Identify which cell holds the provided text, then report its [x, y] central coordinate. 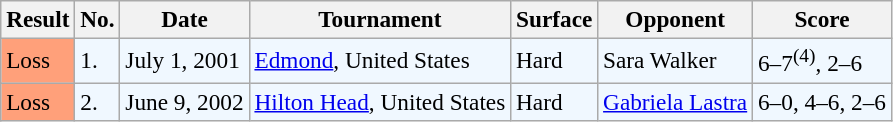
Tournament [380, 19]
Edmond, United States [380, 60]
July 1, 2001 [184, 60]
Result [38, 19]
Hilton Head, United States [380, 101]
Opponent [676, 19]
2. [98, 101]
Surface [554, 19]
June 9, 2002 [184, 101]
No. [98, 19]
6–0, 4–6, 2–6 [822, 101]
Gabriela Lastra [676, 101]
6–7(4), 2–6 [822, 60]
Score [822, 19]
Date [184, 19]
1. [98, 60]
Sara Walker [676, 60]
